Capture the cell that displays the provided text and extract its (x, y) central coordinate. 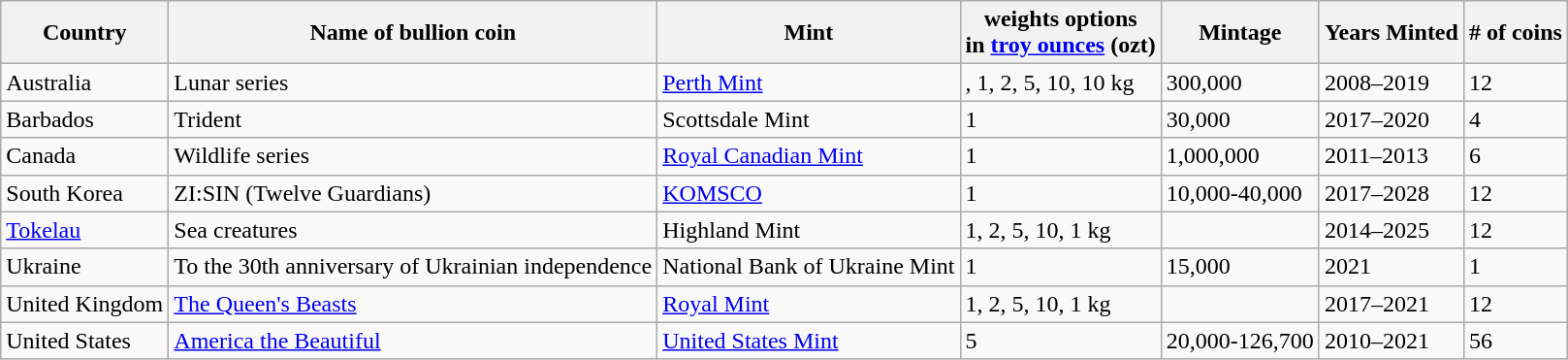
2014–2025 (1391, 230)
United States (85, 341)
Ukraine (85, 267)
National Bank of Ukraine Mint (809, 267)
# of coins (1515, 33)
Perth Mint (809, 82)
56 (1515, 341)
2011–2013 (1391, 156)
Country (85, 33)
Highland Mint (809, 230)
Royal Mint (809, 304)
20,000-126,700 (1239, 341)
2017–2020 (1391, 119)
Lunar series (413, 82)
To the 30th anniversary of Ukrainian independence (413, 267)
2021 (1391, 267)
Wildlife series (413, 156)
Barbados (85, 119)
weights optionsin troy ounces (ozt) (1061, 33)
4 (1515, 119)
Canada (85, 156)
10,000-40,000 (1239, 193)
1,000,000 (1239, 156)
Name of bullion coin (413, 33)
Sea creatures (413, 230)
ZI:SIN (Twelve Guardians) (413, 193)
Trident (413, 119)
Australia (85, 82)
KOMSCO (809, 193)
Scottsdale Mint (809, 119)
2017–2028 (1391, 193)
United Kingdom (85, 304)
Royal Canadian Mint (809, 156)
6 (1515, 156)
Mintage (1239, 33)
2017–2021 (1391, 304)
300,000 (1239, 82)
Years Minted (1391, 33)
, 1, 2, 5, 10, 10 kg (1061, 82)
5 (1061, 341)
30,000 (1239, 119)
Tokelau (85, 230)
15,000 (1239, 267)
America the Beautiful (413, 341)
2010–2021 (1391, 341)
The Queen's Beasts (413, 304)
2008–2019 (1391, 82)
Mint (809, 33)
South Korea (85, 193)
United States Mint (809, 341)
